Return (x, y) of the center of cell containing provided text 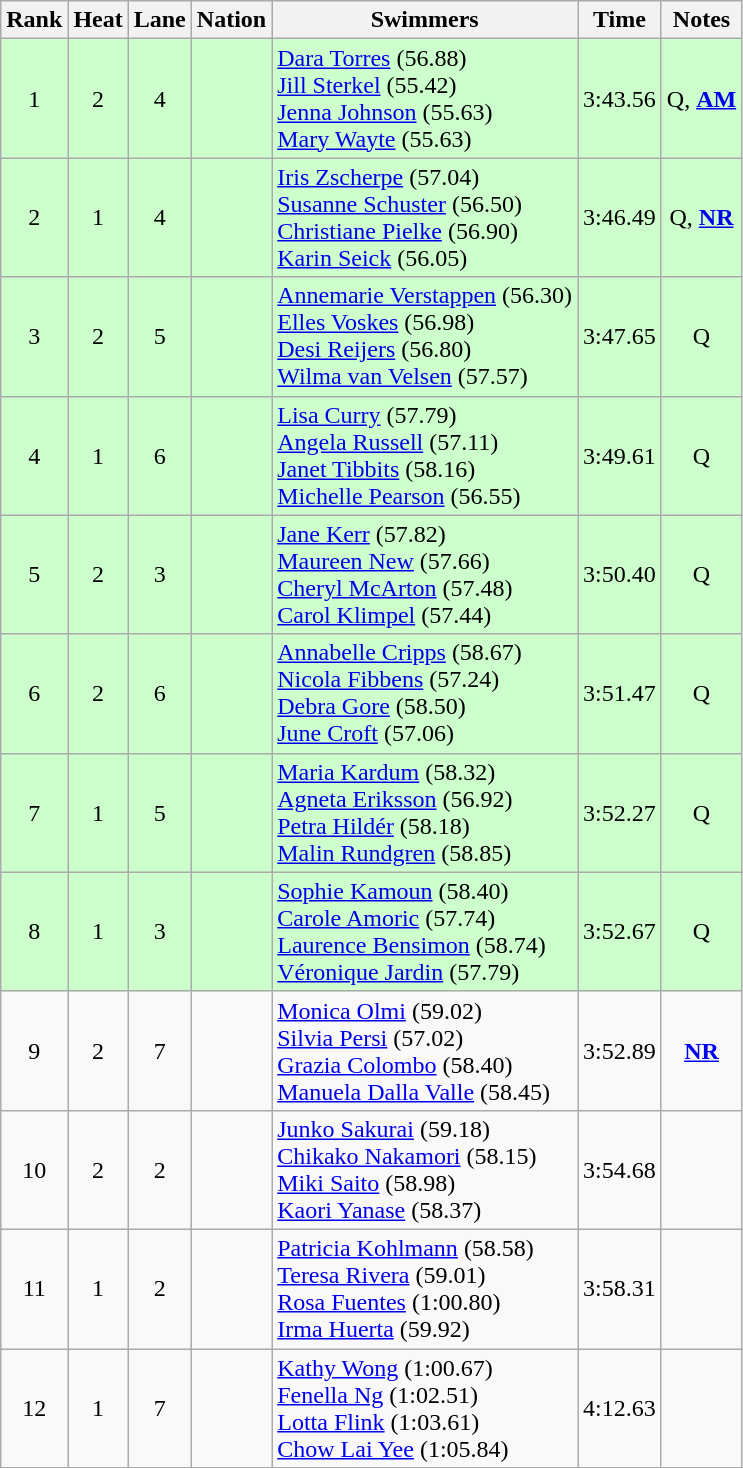
Iris Zscherpe (57.04)Susanne Schuster (56.50)Christiane Pielke (56.90)Karin Seick (56.05) (425, 218)
3:49.61 (620, 456)
3:52.67 (620, 932)
Lisa Curry (57.79)Angela Russell (57.11)Janet Tibbits (58.16)Michelle Pearson (56.55) (425, 456)
Junko Sakurai (59.18)Chikako Nakamori (58.15)Miki Saito (58.98)Kaori Yanase (58.37) (425, 1170)
12 (34, 1408)
3:51.47 (620, 694)
Sophie Kamoun (58.40)Carole Amoric (57.74)Laurence Bensimon (58.74)Véronique Jardin (57.79) (425, 932)
4:12.63 (620, 1408)
Dara Torres (56.88)Jill Sterkel (55.42)Jenna Johnson (55.63)Mary Wayte (55.63) (425, 98)
Rank (34, 20)
3:58.31 (620, 1288)
9 (34, 1050)
3:46.49 (620, 218)
Lane (160, 20)
8 (34, 932)
NR (701, 1050)
Kathy Wong (1:00.67)Fenella Ng (1:02.51)Lotta Flink (1:03.61)Chow Lai Yee (1:05.84) (425, 1408)
Monica Olmi (59.02)Silvia Persi (57.02)Grazia Colombo (58.40)Manuela Dalla Valle (58.45) (425, 1050)
3:52.27 (620, 812)
3:52.89 (620, 1050)
3:54.68 (620, 1170)
3:50.40 (620, 574)
3:43.56 (620, 98)
Time (620, 20)
Swimmers (425, 20)
11 (34, 1288)
Annabelle Cripps (58.67)Nicola Fibbens (57.24)Debra Gore (58.50)June Croft (57.06) (425, 694)
Notes (701, 20)
Maria Kardum (58.32)Agneta Eriksson (56.92)Petra Hildér (58.18)Malin Rundgren (58.85) (425, 812)
Heat (98, 20)
3:47.65 (620, 336)
Q, NR (701, 218)
Annemarie Verstappen (56.30)Elles Voskes (56.98)Desi Reijers (56.80)Wilma van Velsen (57.57) (425, 336)
Nation (231, 20)
10 (34, 1170)
Q, AM (701, 98)
Jane Kerr (57.82)Maureen New (57.66)Cheryl McArton (57.48)Carol Klimpel (57.44) (425, 574)
Patricia Kohlmann (58.58)Teresa Rivera (59.01)Rosa Fuentes (1:00.80)Irma Huerta (59.92) (425, 1288)
